Return the (X, Y) coordinate for the center point of the cell that contains the specified text.  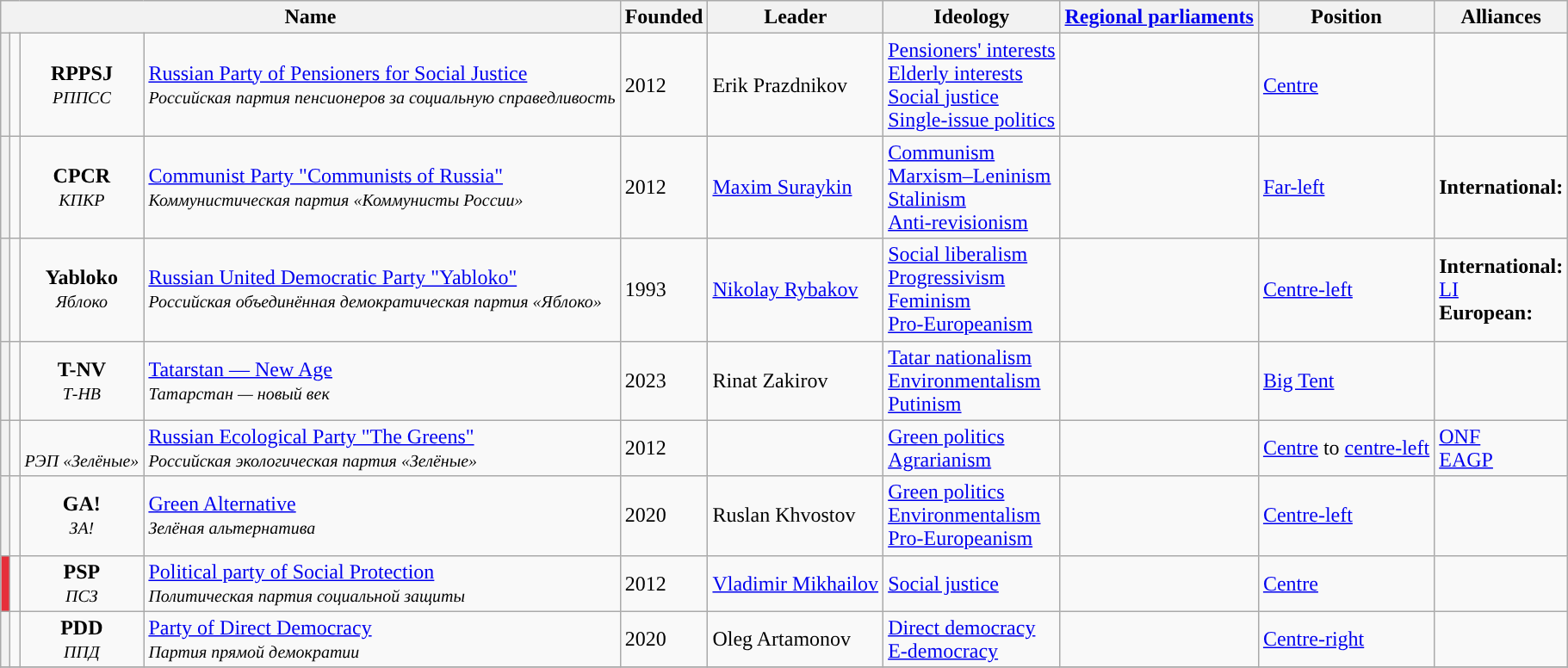
Green AlternativeЗелёная альтернатива (382, 516)
Vladimir Mikhailov (796, 584)
GA!ЗА! (82, 516)
International:LIEuropean: (1502, 289)
Political party of Social ProtectionПолитическая партия социальной защиты (382, 584)
YablokoЯблоко (82, 289)
Leader (796, 17)
Pensioners' interestsElderly interestsSocial justiceSingle-issue politics (971, 84)
T-NVТ-НВ (82, 380)
Regional parliaments (1159, 17)
Green politicsEnvironmentalismPro-Europeanism (971, 516)
ONFEAGP (1502, 448)
Direct democracyE-democracy (971, 639)
Position (1346, 17)
Russian Ecological Party "The Greens"Российская экологическая партия «Зелёные» (382, 448)
Maxim Suraykin (796, 188)
PDDППД (82, 639)
International: (1502, 188)
Social liberalismProgressivismFeminismPro-Europeanism (971, 289)
Communist Party "Communists of Russia"Коммунистическая партия «Коммунисты России» (382, 188)
Far-left (1346, 188)
Tatarstan — New AgeТатарстан — новый век (382, 380)
CommunismMarxism–LeninismStalinismAnti-revisionism (971, 188)
Alliances (1502, 17)
PSPПСЗ (82, 584)
Founded (664, 17)
РЭП «Зелёные» (82, 448)
Big Tent (1346, 380)
2023 (664, 380)
Name (310, 17)
Rinat Zakirov (796, 380)
Party of Direct DemocracyПартия прямой демократии (382, 639)
Ruslan Khvostov (796, 516)
Centre-right (1346, 639)
RPPSJРППСС (82, 84)
1993 (664, 289)
Nikolay Rybakov (796, 289)
Social justice (971, 584)
Russian Party of Pensioners for Social JusticeРоссийская партия пенсионеров за социальную справедливость (382, 84)
Centre to centre-left (1346, 448)
Green politicsAgrarianism (971, 448)
Russian United Democratic Party "Yabloko"Российская объединённая демократическая партия «Яблоко» (382, 289)
CPCRКПКР (82, 188)
Ideology (971, 17)
Tatar nationalismEnvironmentalismPutinism (971, 380)
Erik Prazdnikov (796, 84)
Oleg Artamonov (796, 639)
